Capture the cell that displays the provided text and extract its [x, y] central coordinate. 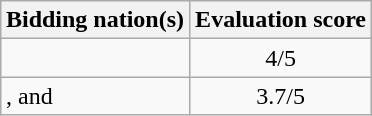
, and [94, 96]
Bidding nation(s) [94, 20]
Evaluation score [281, 20]
3.7/5 [281, 96]
4/5 [281, 58]
